Find where the given text appears and provide that cell's center as (x, y) coordinate. 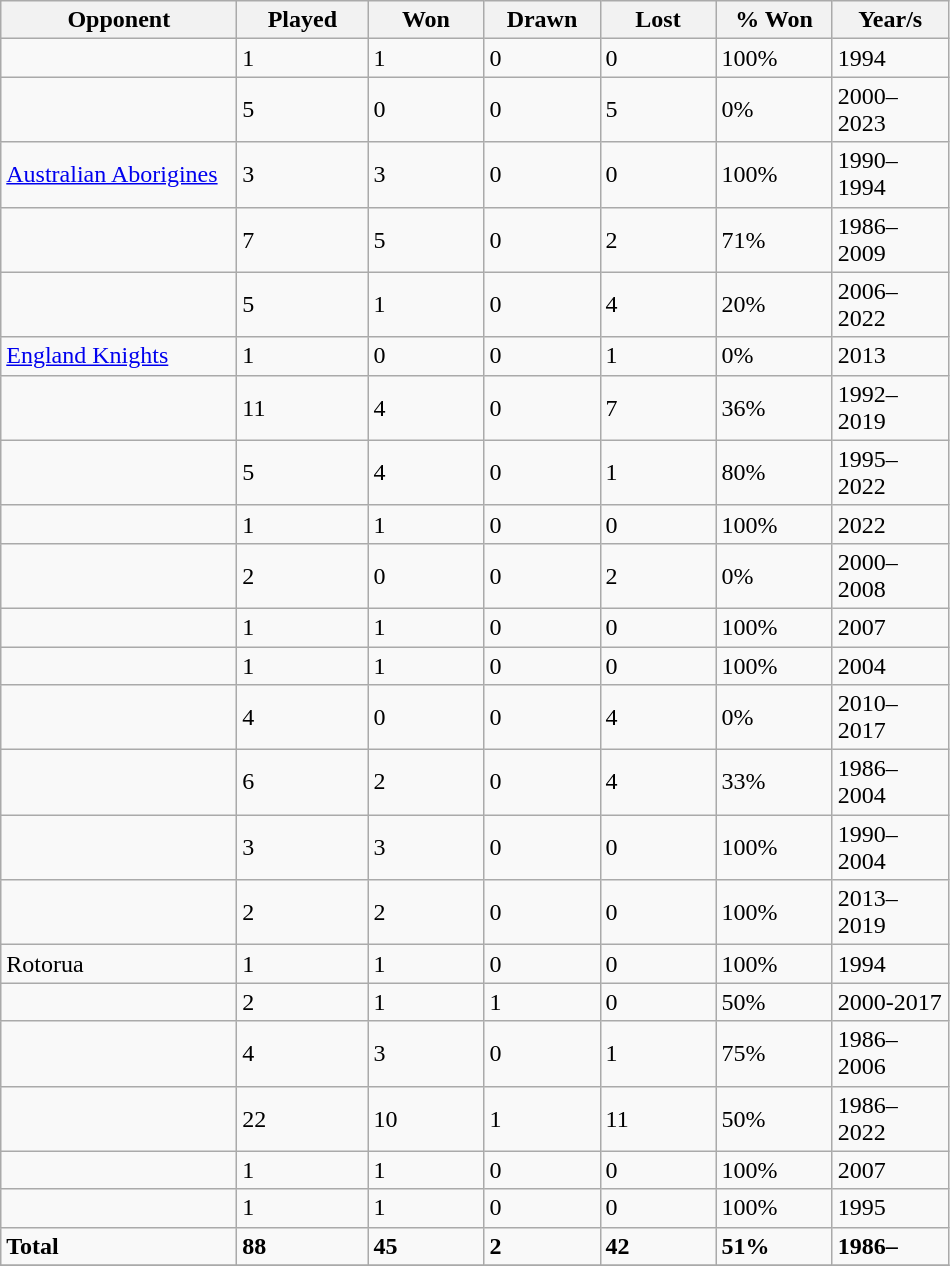
Opponent (119, 20)
Lost (658, 20)
36% (774, 408)
51% (774, 1246)
1992–2019 (890, 408)
45 (426, 1246)
20% (774, 304)
1986–2006 (890, 1054)
Played (302, 20)
2000–2008 (890, 576)
Rotorua (119, 964)
Total (119, 1246)
71% (774, 240)
2013–2019 (890, 912)
1990–2004 (890, 848)
33% (774, 782)
1995–2022 (890, 472)
6 (302, 782)
22 (302, 1118)
1986–2004 (890, 782)
80% (774, 472)
Australian Aborigines (119, 174)
2013 (890, 356)
1995 (890, 1208)
Year/s (890, 20)
% Won (774, 20)
75% (774, 1054)
England Knights (119, 356)
2006–2022 (890, 304)
2004 (890, 665)
10 (426, 1118)
1986–2009 (890, 240)
1986–2022 (890, 1118)
Won (426, 20)
2000–2023 (890, 110)
42 (658, 1246)
2000-2017 (890, 1002)
2010–2017 (890, 718)
1990–1994 (890, 174)
Drawn (542, 20)
88 (302, 1246)
1986– (890, 1246)
2022 (890, 524)
